Identify which cell holds the provided text, then report its (x, y) central coordinate. 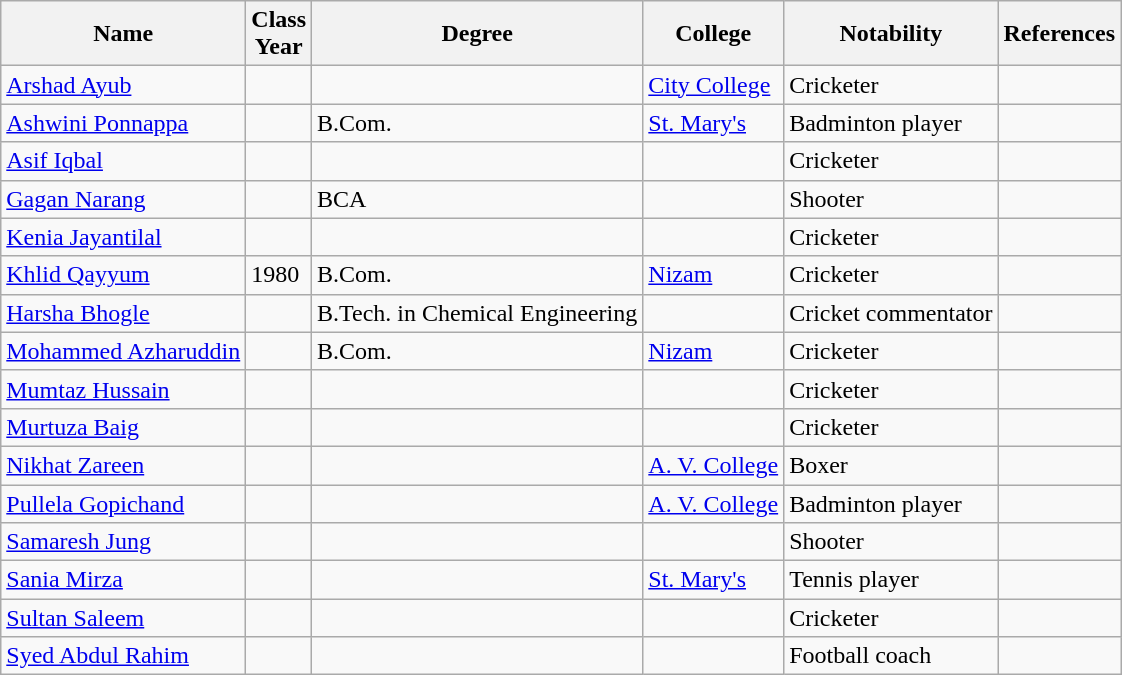
Sultan Saleem (124, 618)
Cricket commentator (891, 313)
Samaresh Jung (124, 542)
Syed Abdul Rahim (124, 656)
Notability (891, 34)
Asif Iqbal (124, 161)
Ashwini Ponnappa (124, 123)
Kenia Jayantilal (124, 237)
Degree (478, 34)
1980 (279, 275)
College (714, 34)
References (1060, 34)
Sania Mirza (124, 580)
Mumtaz Hussain (124, 389)
Gagan Narang (124, 199)
City College (714, 85)
Khlid Qayyum (124, 275)
B.Tech. in Chemical Engineering (478, 313)
BCA (478, 199)
Mohammed Azharuddin (124, 351)
Harsha Bhogle (124, 313)
Murtuza Baig (124, 427)
Arshad Ayub (124, 85)
Boxer (891, 465)
Pullela Gopichand (124, 503)
Football coach (891, 656)
Tennis player (891, 580)
Name (124, 34)
ClassYear (279, 34)
Nikhat Zareen (124, 465)
